Provide the [X, Y] coordinate of the cell's center where the given text is located.  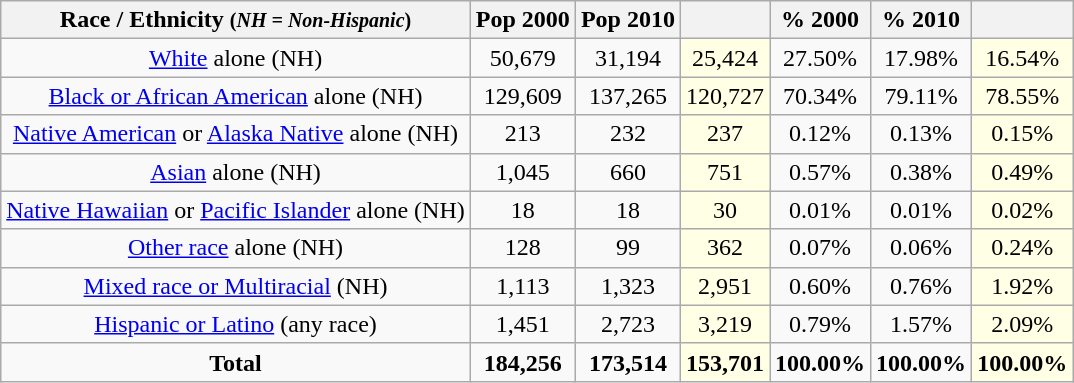
0.38% [922, 172]
128 [522, 248]
2.09% [1022, 324]
0.07% [820, 248]
0.12% [820, 134]
% 2010 [922, 20]
184,256 [522, 362]
1.57% [922, 324]
79.11% [922, 96]
0.49% [1022, 172]
1,451 [522, 324]
153,701 [724, 362]
0.24% [1022, 248]
213 [522, 134]
Other race alone (NH) [236, 248]
% 2000 [820, 20]
Pop 2000 [522, 20]
0.13% [922, 134]
Race / Ethnicity (NH = Non-Hispanic) [236, 20]
0.15% [1022, 134]
660 [628, 172]
16.54% [1022, 58]
Black or African American alone (NH) [236, 96]
25,424 [724, 58]
70.34% [820, 96]
Total [236, 362]
Asian alone (NH) [236, 172]
Pop 2010 [628, 20]
137,265 [628, 96]
0.57% [820, 172]
1.92% [1022, 286]
2,723 [628, 324]
1,045 [522, 172]
Mixed race or Multiracial (NH) [236, 286]
232 [628, 134]
1,113 [522, 286]
White alone (NH) [236, 58]
3,219 [724, 324]
Native Hawaiian or Pacific Islander alone (NH) [236, 210]
173,514 [628, 362]
237 [724, 134]
17.98% [922, 58]
78.55% [1022, 96]
99 [628, 248]
Hispanic or Latino (any race) [236, 324]
120,727 [724, 96]
50,679 [522, 58]
2,951 [724, 286]
362 [724, 248]
0.06% [922, 248]
27.50% [820, 58]
0.02% [1022, 210]
751 [724, 172]
30 [724, 210]
0.79% [820, 324]
0.60% [820, 286]
Native American or Alaska Native alone (NH) [236, 134]
0.76% [922, 286]
31,194 [628, 58]
1,323 [628, 286]
129,609 [522, 96]
